Pinpoint the cell where the given text exists, returning its [X, Y] midpoint coordinate. 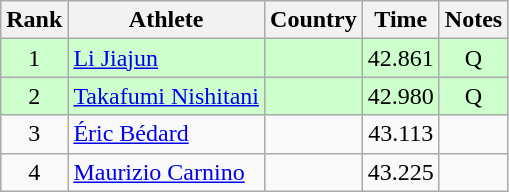
43.113 [400, 134]
Li Jiajun [166, 58]
Éric Bédard [166, 134]
Time [400, 20]
Maurizio Carnino [166, 172]
3 [34, 134]
4 [34, 172]
Rank [34, 20]
Country [314, 20]
42.980 [400, 96]
Takafumi Nishitani [166, 96]
1 [34, 58]
2 [34, 96]
Notes [473, 20]
Athlete [166, 20]
43.225 [400, 172]
42.861 [400, 58]
